Return (X, Y) of the center of cell containing provided text 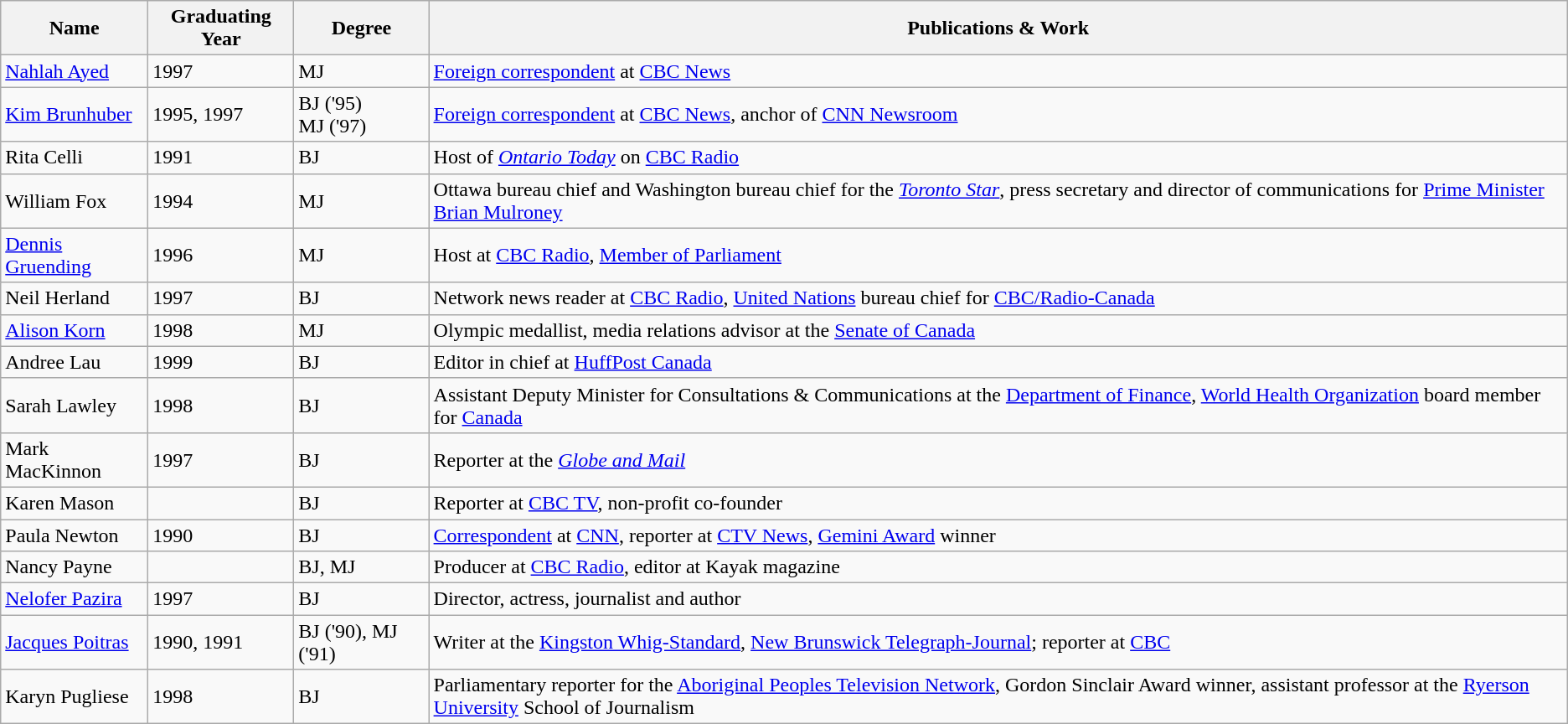
Nancy Payne (75, 567)
Jacques Poitras (75, 642)
Editor in chief at HuffPost Canada (998, 362)
Neil Herland (75, 298)
Host at CBC Radio, Member of Parliament (998, 255)
Olympic medallist, media relations advisor at the Senate of Canada (998, 330)
1990 (221, 535)
Producer at CBC Radio, editor at Kayak magazine (998, 567)
Foreign correspondent at CBC News (998, 71)
1995, 1997 (221, 114)
Host of Ontario Today on CBC Radio (998, 158)
Reporter at the Globe and Mail (998, 459)
Karyn Pugliese (75, 697)
Graduating Year (221, 28)
Andree Lau (75, 362)
Degree (362, 28)
Name (75, 28)
BJ ('95)MJ ('97) (362, 114)
Correspondent at CNN, reporter at CTV News, Gemini Award winner (998, 535)
Nahlah Ayed (75, 71)
BJ, MJ (362, 567)
1994 (221, 201)
Writer at the Kingston Whig-Standard, New Brunswick Telegraph-Journal; reporter at CBC (998, 642)
Foreign correspondent at CBC News, anchor of CNN Newsroom (998, 114)
William Fox (75, 201)
Publications & Work (998, 28)
1991 (221, 158)
Paula Newton (75, 535)
Assistant Deputy Minister for Consultations & Communications at the Department of Finance, World Health Organization board member for Canada (998, 406)
1990, 1991 (221, 642)
BJ ('90), MJ ('91) (362, 642)
Dennis Gruending (75, 255)
Sarah Lawley (75, 406)
Reporter at CBC TV, non-profit co-founder (998, 503)
Director, actress, journalist and author (998, 599)
Nelofer Pazira (75, 599)
1999 (221, 362)
Alison Korn (75, 330)
1996 (221, 255)
Mark MacKinnon (75, 459)
Network news reader at CBC Radio, United Nations bureau chief for CBC/Radio-Canada (998, 298)
Kim Brunhuber (75, 114)
Rita Celli (75, 158)
Karen Mason (75, 503)
